Capture the cell that displays the provided text and extract its (x, y) central coordinate. 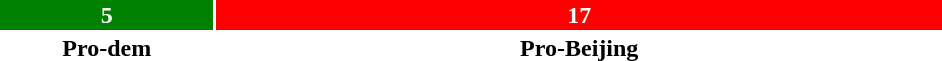
17 (579, 15)
5 (106, 15)
